Return the (X, Y) coordinate for the center point of the cell that contains the specified text.  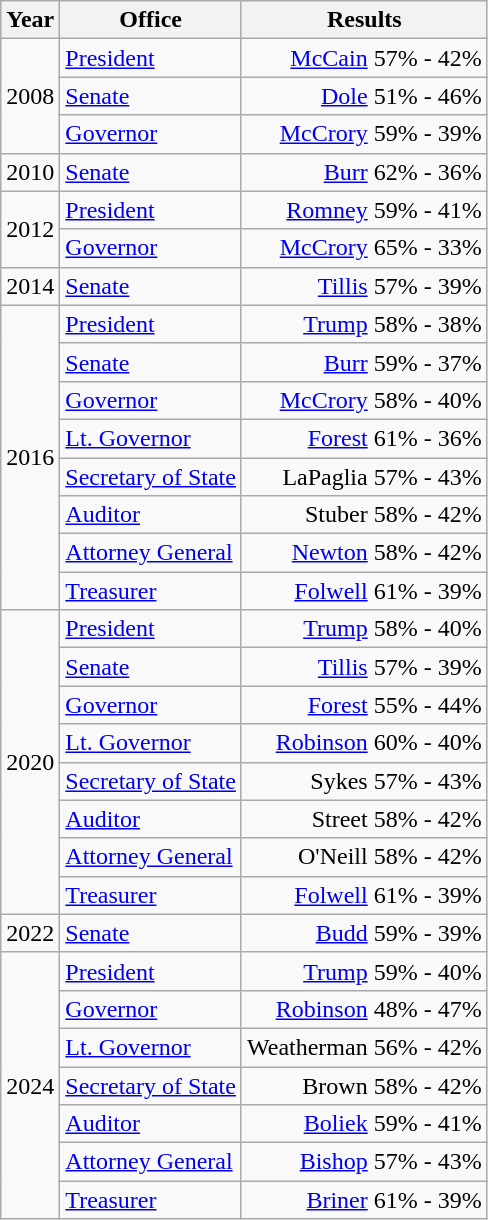
Forest 61% - 36% (364, 438)
Trump 58% - 38% (364, 324)
Forest 55% - 44% (364, 705)
Street 58% - 42% (364, 819)
2016 (30, 457)
Budd 59% - 39% (364, 933)
Office (151, 20)
Robinson 48% - 47% (364, 1009)
Burr 62% - 36% (364, 172)
2008 (30, 96)
McCrory 58% - 40% (364, 400)
2010 (30, 172)
Weatherman 56% - 42% (364, 1047)
Romney 59% - 41% (364, 210)
Newton 58% - 42% (364, 553)
O'Neill 58% - 42% (364, 857)
Brown 58% - 42% (364, 1085)
Stuber 58% - 42% (364, 515)
McCain 57% - 42% (364, 58)
Briner 61% - 39% (364, 1200)
Year (30, 20)
Burr 59% - 37% (364, 362)
2024 (30, 1085)
2014 (30, 286)
Bishop 57% - 43% (364, 1162)
Boliek 59% - 41% (364, 1124)
2022 (30, 933)
Trump 59% - 40% (364, 971)
McCrory 59% - 39% (364, 134)
Trump 58% - 40% (364, 629)
Dole 51% - 46% (364, 96)
2012 (30, 229)
McCrory 65% - 33% (364, 248)
LaPaglia 57% - 43% (364, 477)
2020 (30, 762)
Results (364, 20)
Sykes 57% - 43% (364, 781)
Robinson 60% - 40% (364, 743)
